Search for the cell housing the specified text and yield its (X, Y) center coordinate. 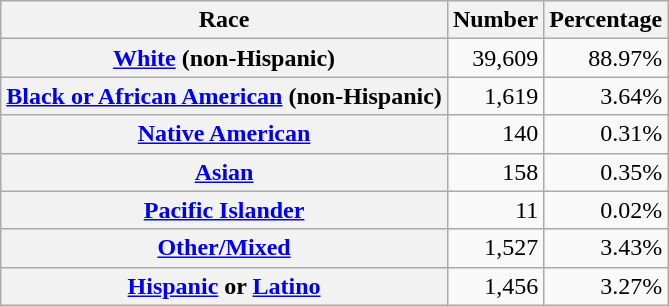
88.97% (606, 58)
140 (495, 134)
Native American (224, 134)
Asian (224, 172)
158 (495, 172)
3.43% (606, 248)
White (non-Hispanic) (224, 58)
11 (495, 210)
3.64% (606, 96)
1,456 (495, 286)
Number (495, 20)
0.02% (606, 210)
1,527 (495, 248)
Hispanic or Latino (224, 286)
3.27% (606, 286)
0.31% (606, 134)
1,619 (495, 96)
Race (224, 20)
Pacific Islander (224, 210)
0.35% (606, 172)
39,609 (495, 58)
Black or African American (non-Hispanic) (224, 96)
Percentage (606, 20)
Other/Mixed (224, 248)
